Capture the cell that displays the provided text and extract its [x, y] central coordinate. 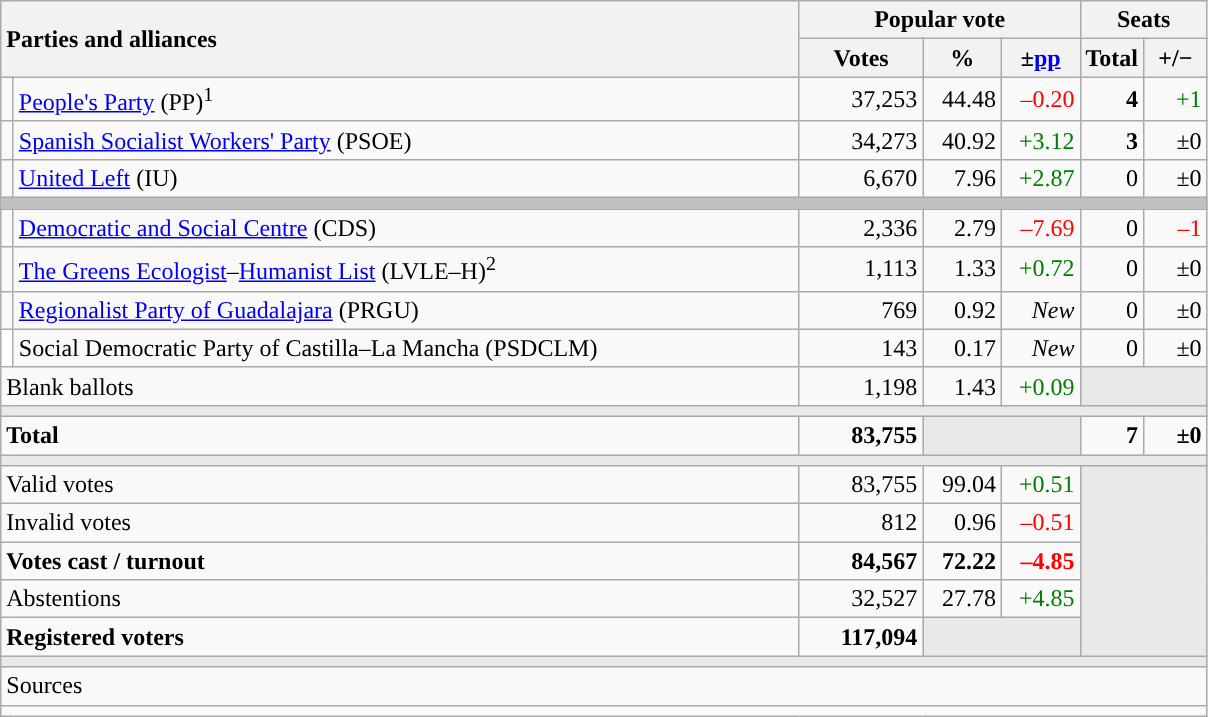
Invalid votes [400, 523]
±pp [1040, 58]
Parties and alliances [400, 39]
Valid votes [400, 485]
3 [1112, 140]
6,670 [861, 178]
–4.85 [1040, 561]
40.92 [962, 140]
34,273 [861, 140]
People's Party (PP)1 [406, 100]
+0.09 [1040, 386]
+3.12 [1040, 140]
32,527 [861, 599]
The Greens Ecologist–Humanist List (LVLE–H)2 [406, 270]
+0.72 [1040, 270]
99.04 [962, 485]
+2.87 [1040, 178]
Democratic and Social Centre (CDS) [406, 228]
7 [1112, 435]
44.48 [962, 100]
84,567 [861, 561]
+1 [1176, 100]
1,198 [861, 386]
Popular vote [940, 20]
Spanish Socialist Workers' Party (PSOE) [406, 140]
+4.85 [1040, 599]
1,113 [861, 270]
72.22 [962, 561]
Votes cast / turnout [400, 561]
143 [861, 348]
1.33 [962, 270]
Seats [1144, 20]
769 [861, 310]
4 [1112, 100]
Registered voters [400, 637]
% [962, 58]
Abstentions [400, 599]
Votes [861, 58]
812 [861, 523]
27.78 [962, 599]
1.43 [962, 386]
0.96 [962, 523]
+/− [1176, 58]
Social Democratic Party of Castilla–La Mancha (PSDCLM) [406, 348]
United Left (IU) [406, 178]
Sources [604, 686]
2,336 [861, 228]
–0.20 [1040, 100]
–0.51 [1040, 523]
7.96 [962, 178]
+0.51 [1040, 485]
0.92 [962, 310]
37,253 [861, 100]
0.17 [962, 348]
2.79 [962, 228]
Regionalist Party of Guadalajara (PRGU) [406, 310]
117,094 [861, 637]
–7.69 [1040, 228]
Blank ballots [400, 386]
–1 [1176, 228]
